From the cell containing the given text, extract its center point as [x, y] coordinate. 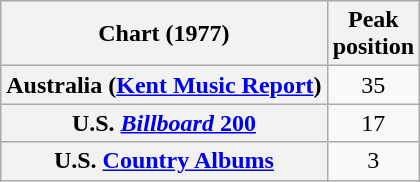
17 [373, 123]
Chart (1977) [164, 34]
35 [373, 85]
U.S. Country Albums [164, 161]
U.S. Billboard 200 [164, 123]
Australia (Kent Music Report) [164, 85]
3 [373, 161]
Peak position [373, 34]
